Pinpoint the cell where the given text exists, returning its [X, Y] midpoint coordinate. 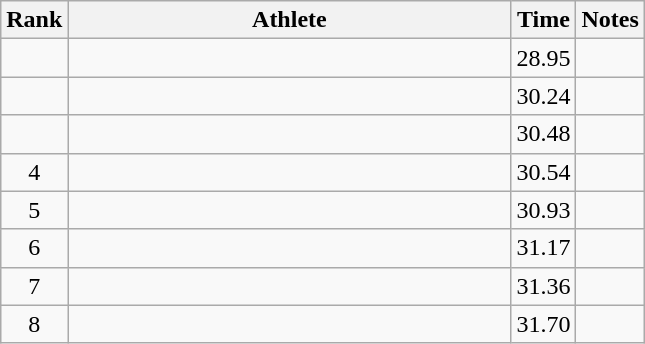
31.70 [544, 324]
5 [34, 210]
4 [34, 172]
28.95 [544, 58]
Rank [34, 20]
30.48 [544, 134]
Notes [610, 20]
30.24 [544, 96]
31.36 [544, 286]
30.93 [544, 210]
Time [544, 20]
30.54 [544, 172]
7 [34, 286]
8 [34, 324]
31.17 [544, 248]
6 [34, 248]
Athlete [290, 20]
